Capture the cell that displays the provided text and extract its [X, Y] central coordinate. 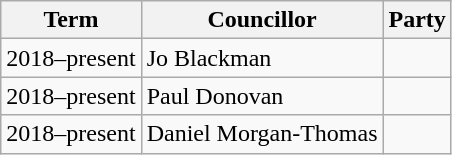
Party [417, 20]
Daniel Morgan-Thomas [262, 134]
Paul Donovan [262, 96]
Councillor [262, 20]
Jo Blackman [262, 58]
Term [71, 20]
